For the text-containing cell, return its midpoint in [X, Y] coordinate format. 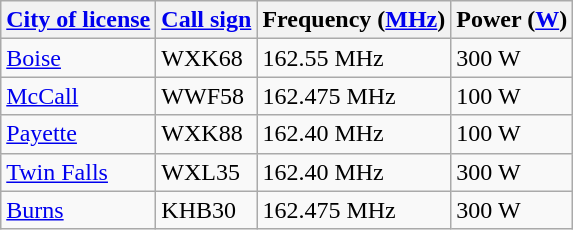
Boise [78, 58]
Burns [78, 210]
KHB30 [206, 210]
WXK88 [206, 134]
162.55 MHz [354, 58]
Call sign [206, 20]
Frequency (MHz) [354, 20]
Twin Falls [78, 172]
WXL35 [206, 172]
WWF58 [206, 96]
McCall [78, 96]
Payette [78, 134]
City of license [78, 20]
Power (W) [512, 20]
WXK68 [206, 58]
